Output the (x, y) coordinate of the center of the cell containing the given text.  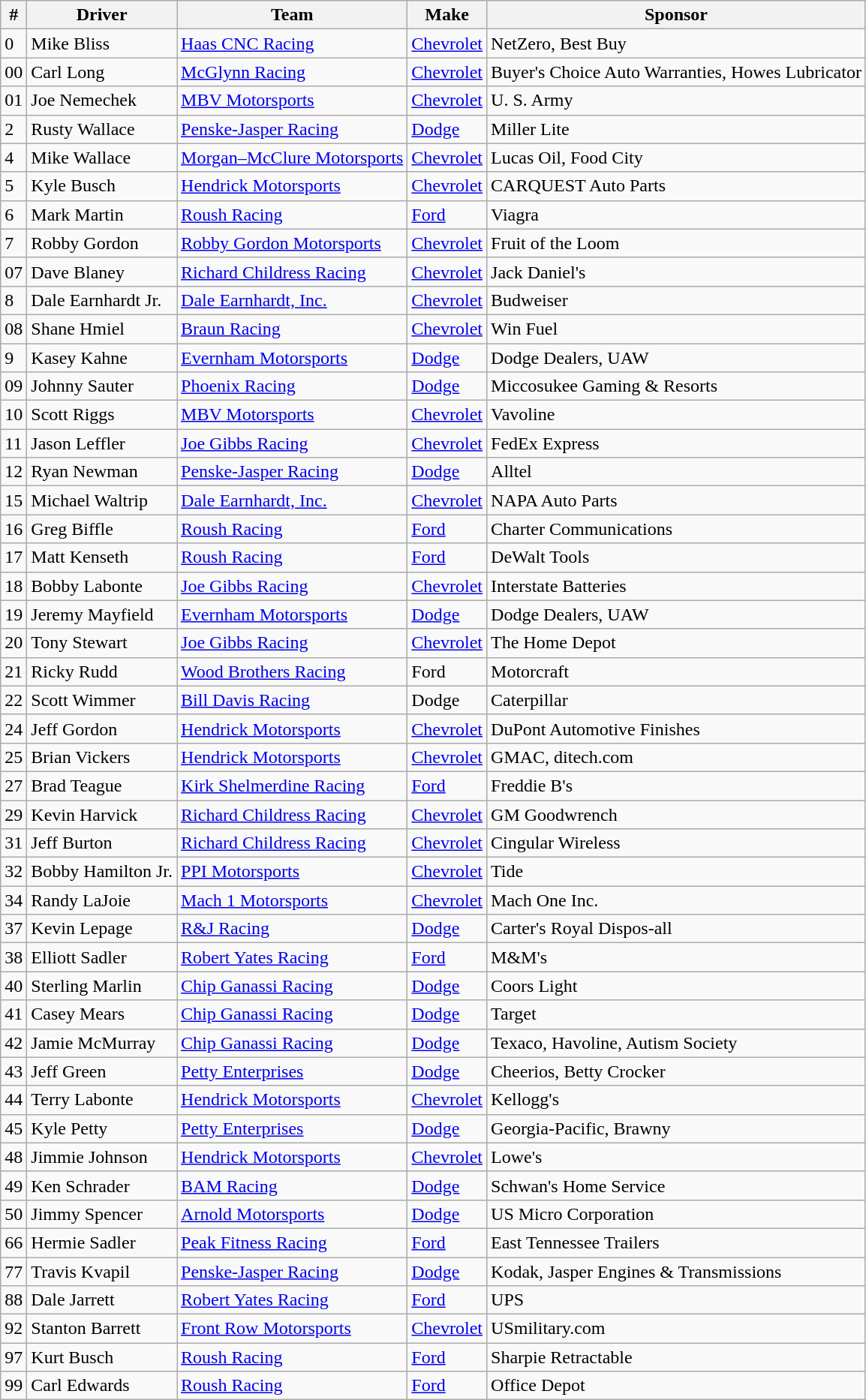
Make (447, 15)
Kirk Shelmerdine Racing (293, 786)
Budweiser (677, 300)
NetZero, Best Buy (677, 44)
Bill Davis Racing (293, 700)
Jimmie Johnson (102, 1157)
Braun Racing (293, 329)
Matt Kenseth (102, 557)
Fruit of the Loom (677, 243)
18 (14, 586)
Terry Labonte (102, 1100)
08 (14, 329)
Vavoline (677, 415)
6 (14, 215)
66 (14, 1242)
07 (14, 272)
Jack Daniel's (677, 272)
Lucas Oil, Food City (677, 158)
# (14, 15)
0 (14, 44)
Robby Gordon Motorsports (293, 243)
44 (14, 1100)
15 (14, 500)
38 (14, 957)
Texaco, Havoline, Autism Society (677, 1043)
Ken Schrader (102, 1185)
Charter Communications (677, 529)
4 (14, 158)
GMAC, ditech.com (677, 757)
Kyle Petty (102, 1128)
Buyer's Choice Auto Warranties, Howes Lubricator (677, 72)
Carl Long (102, 72)
11 (14, 443)
Brian Vickers (102, 757)
Jason Leffler (102, 443)
Viagra (677, 215)
CARQUEST Auto Parts (677, 186)
Caterpillar (677, 700)
12 (14, 472)
Sharpie Retractable (677, 1357)
NAPA Auto Parts (677, 500)
McGlynn Racing (293, 72)
Cingular Wireless (677, 843)
Miccosukee Gaming & Resorts (677, 386)
22 (14, 700)
Hermie Sadler (102, 1242)
Scott Riggs (102, 415)
42 (14, 1043)
Jeff Gordon (102, 729)
99 (14, 1386)
GM Goodwrench (677, 814)
41 (14, 1014)
Georgia-Pacific, Brawny (677, 1128)
Shane Hmiel (102, 329)
21 (14, 671)
10 (14, 415)
7 (14, 243)
PPI Motorsports (293, 872)
31 (14, 843)
Michael Waltrip (102, 500)
09 (14, 386)
32 (14, 872)
Alltel (677, 472)
Rusty Wallace (102, 129)
8 (14, 300)
Kurt Busch (102, 1357)
Greg Biffle (102, 529)
Elliott Sadler (102, 957)
Phoenix Racing (293, 386)
Kevin Harvick (102, 814)
Jamie McMurray (102, 1043)
Sponsor (677, 15)
Morgan–McClure Motorsports (293, 158)
Dale Earnhardt Jr. (102, 300)
77 (14, 1272)
37 (14, 929)
Stanton Barrett (102, 1329)
Lowe's (677, 1157)
Freddie B's (677, 786)
BAM Racing (293, 1185)
Tide (677, 872)
92 (14, 1329)
Driver (102, 15)
25 (14, 757)
Ricky Rudd (102, 671)
DuPont Automotive Finishes (677, 729)
Randy LaJoie (102, 900)
Carl Edwards (102, 1386)
Mike Bliss (102, 44)
Robby Gordon (102, 243)
Haas CNC Racing (293, 44)
17 (14, 557)
88 (14, 1300)
DeWalt Tools (677, 557)
Schwan's Home Service (677, 1185)
Jeff Green (102, 1071)
24 (14, 729)
Johnny Sauter (102, 386)
Front Row Motorsports (293, 1329)
Mike Wallace (102, 158)
Ryan Newman (102, 472)
R&J Racing (293, 929)
Arnold Motorsports (293, 1214)
Motorcraft (677, 671)
49 (14, 1185)
East Tennessee Trailers (677, 1242)
Cheerios, Betty Crocker (677, 1071)
Kodak, Jasper Engines & Transmissions (677, 1272)
M&M's (677, 957)
Mach One Inc. (677, 900)
Target (677, 1014)
Scott Wimmer (102, 700)
19 (14, 614)
Brad Teague (102, 786)
Mark Martin (102, 215)
43 (14, 1071)
27 (14, 786)
45 (14, 1128)
16 (14, 529)
The Home Depot (677, 643)
Dale Jarrett (102, 1300)
Joe Nemechek (102, 101)
34 (14, 900)
Wood Brothers Racing (293, 671)
Coors Light (677, 986)
40 (14, 986)
Jimmy Spencer (102, 1214)
Jeff Burton (102, 843)
Casey Mears (102, 1014)
50 (14, 1214)
FedEx Express (677, 443)
Carter's Royal Dispos-all (677, 929)
Interstate Batteries (677, 586)
Win Fuel (677, 329)
Kasey Kahne (102, 358)
Bobby Labonte (102, 586)
US Micro Corporation (677, 1214)
UPS (677, 1300)
Team (293, 15)
Jeremy Mayfield (102, 614)
Sterling Marlin (102, 986)
Mach 1 Motorsports (293, 900)
5 (14, 186)
Miller Lite (677, 129)
01 (14, 101)
Office Depot (677, 1386)
Kellogg's (677, 1100)
U. S. Army (677, 101)
97 (14, 1357)
Dave Blaney (102, 272)
Peak Fitness Racing (293, 1242)
Kyle Busch (102, 186)
Bobby Hamilton Jr. (102, 872)
Tony Stewart (102, 643)
9 (14, 358)
Kevin Lepage (102, 929)
00 (14, 72)
48 (14, 1157)
20 (14, 643)
2 (14, 129)
29 (14, 814)
USmilitary.com (677, 1329)
Travis Kvapil (102, 1272)
